Detect which cell encompasses the target text, then output its [X, Y] center coordinate. 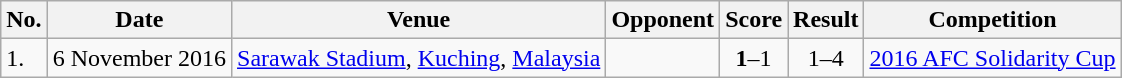
2016 AFC Solidarity Cup [992, 58]
Result [826, 20]
6 November 2016 [139, 58]
No. [24, 20]
Opponent [663, 20]
1. [24, 58]
Sarawak Stadium, Kuching, Malaysia [419, 58]
Competition [992, 20]
Score [754, 20]
Venue [419, 20]
Date [139, 20]
1–4 [826, 58]
1–1 [754, 58]
